Capture the cell that displays the provided text and extract its [x, y] central coordinate. 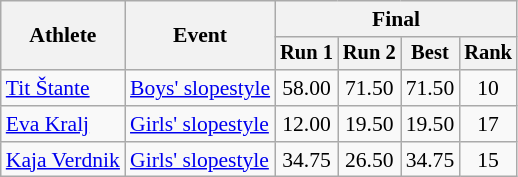
Event [200, 36]
17 [488, 124]
Girls' slopestyle [200, 124]
12.00 [306, 124]
Boys' slopestyle [200, 88]
Eva Kralj [63, 124]
Rank [488, 54]
10 [488, 88]
58.00 [306, 88]
Best [430, 54]
Athlete [63, 36]
Run 1 [306, 54]
Tit Štante [63, 88]
Final [396, 19]
Run 2 [370, 54]
